For the text-containing cell, return its midpoint in (x, y) coordinate format. 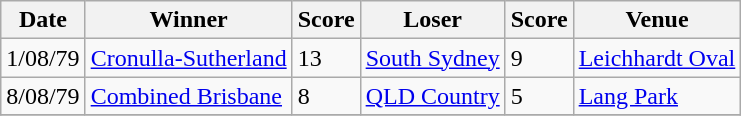
QLD Country (432, 96)
Combined Brisbane (188, 96)
8 (326, 96)
Lang Park (657, 96)
13 (326, 58)
1/08/79 (43, 58)
8/08/79 (43, 96)
Venue (657, 20)
South Sydney (432, 58)
Leichhardt Oval (657, 58)
Cronulla-Sutherland (188, 58)
9 (539, 58)
Loser (432, 20)
Date (43, 20)
5 (539, 96)
Winner (188, 20)
